Detect which cell encompasses the target text, then output its (x, y) center coordinate. 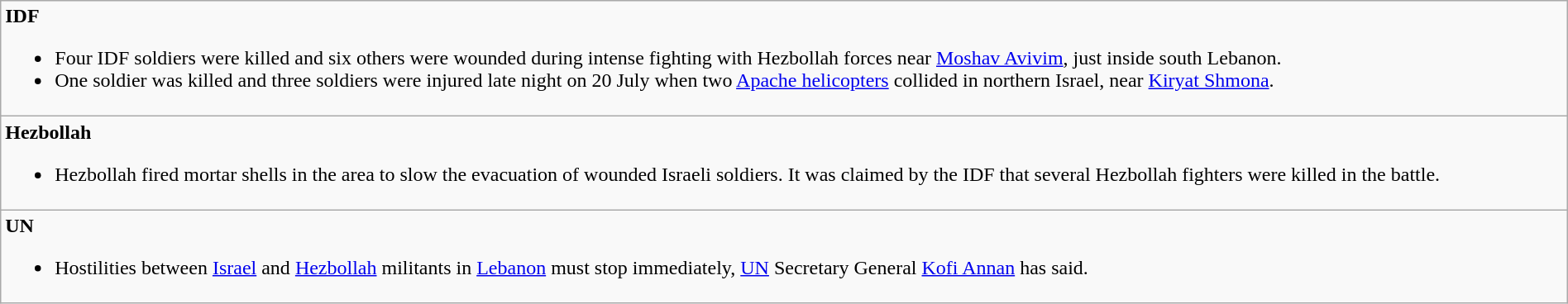
UNHostilities between Israel and Hezbollah militants in Lebanon must stop immediately, UN Secretary General Kofi Annan has said. (784, 256)
